Find where the given text appears and provide that cell's center as [x, y] coordinate. 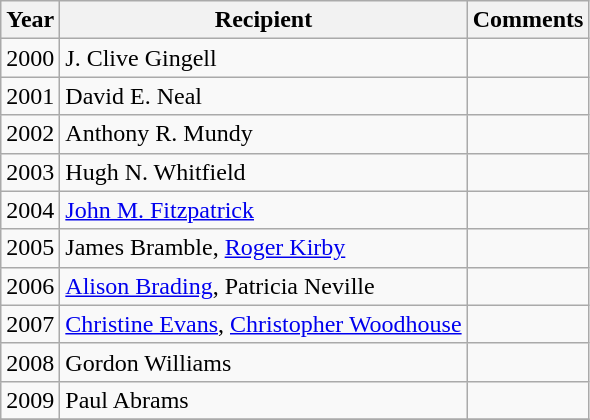
Alison Brading, Patricia Neville [264, 286]
2009 [30, 400]
David E. Neal [264, 96]
2007 [30, 324]
Paul Abrams [264, 400]
Gordon Williams [264, 362]
2005 [30, 248]
2002 [30, 134]
Anthony R. Mundy [264, 134]
2006 [30, 286]
2008 [30, 362]
John M. Fitzpatrick [264, 210]
Recipient [264, 20]
James Bramble, Roger Kirby [264, 248]
2000 [30, 58]
2003 [30, 172]
Comments [528, 20]
2001 [30, 96]
2004 [30, 210]
J. Clive Gingell [264, 58]
Hugh N. Whitfield [264, 172]
Year [30, 20]
Christine Evans, Christopher Woodhouse [264, 324]
